Output the (X, Y) coordinate of the center of the cell containing the given text.  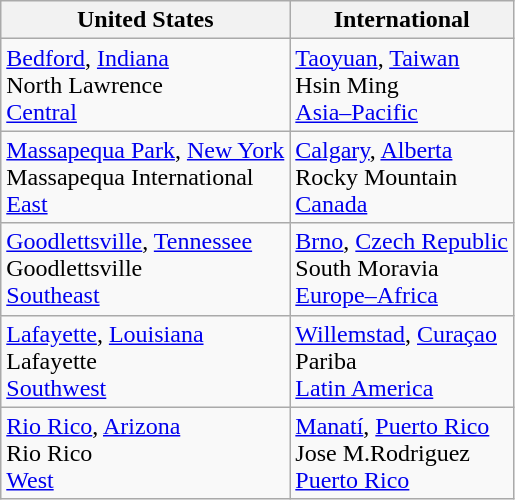
United States (146, 20)
Manatí, Puerto Rico Jose M.Rodriguez Puerto Rico (402, 453)
Brno, Czech Republic South Moravia Europe–Africa (402, 269)
Goodlettsville, Tennessee Goodlettsville Southeast (146, 269)
Calgary, Alberta Rocky Mountain Canada (402, 177)
Rio Rico, Arizona Rio RicoWest (146, 453)
Taoyuan, Taiwan Hsin Ming Asia–Pacific (402, 85)
Lafayette, Louisiana Lafayette Southwest (146, 361)
Willemstad, Curaçao Pariba Latin America (402, 361)
International (402, 20)
Bedford, Indiana North Lawrence Central (146, 85)
Massapequa Park, New York Massapequa International East (146, 177)
